Find where the given text appears and provide that cell's center as [X, Y] coordinate. 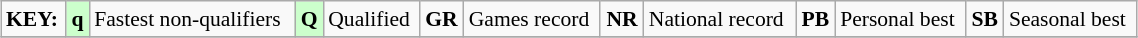
Qualified [371, 19]
q [78, 19]
National record [720, 19]
Personal best [900, 19]
NR [622, 19]
Seasonal best [1070, 19]
Fastest non-qualifiers [192, 19]
SB [985, 19]
Games record [532, 19]
Q [309, 19]
GR [442, 19]
KEY: [34, 19]
PB [816, 19]
